From the cell containing the given text, extract its center point as (x, y) coordinate. 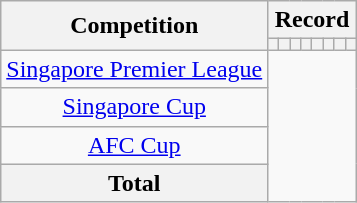
Record (312, 20)
Competition (134, 26)
AFC Cup (134, 145)
Singapore Cup (134, 107)
Singapore Premier League (134, 69)
Total (134, 183)
